Find where the given text appears and provide that cell's center as (x, y) coordinate. 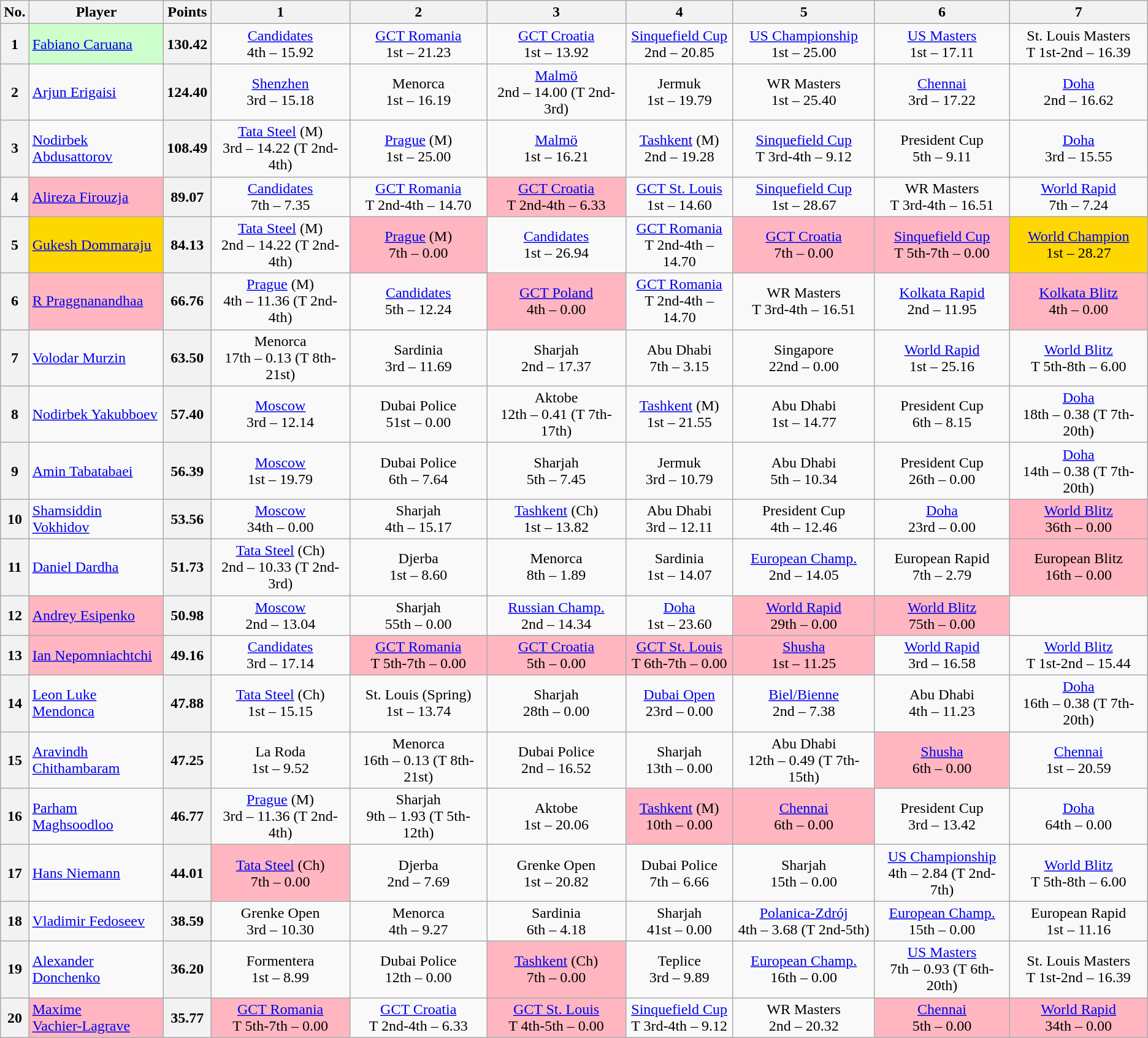
124.40 (188, 92)
17 (15, 873)
Chennai5th – 0.00 (942, 1017)
Doha64th – 0.00 (1078, 817)
Menorca17th – 0.13 (T 8th-21st) (280, 358)
Menorca4th – 9.27 (418, 921)
European Blitz16th – 0.00 (1078, 567)
European Champ.15th – 0.00 (942, 921)
Moscow1st – 19.79 (280, 471)
Abu Dhabi3rd – 12.11 (679, 519)
Prague (M)3rd – 11.36 (T 2nd-4th) (280, 817)
Dubai Police6th – 7.64 (418, 471)
Candidates4th – 15.92 (280, 44)
46.77 (188, 817)
Dubai Open23rd – 0.00 (679, 704)
14 (15, 704)
Daniel Dardha (96, 567)
St. Louis (Spring)1st – 13.74 (418, 704)
Jermuk3rd – 10.79 (679, 471)
Sinquefield CupT 5th-7th – 0.00 (942, 245)
16 (15, 817)
Dubai Police2nd – 16.52 (556, 760)
Shusha1st – 11.25 (803, 655)
9 (15, 471)
President Cup5th – 9.11 (942, 148)
Djerba2nd – 7.69 (418, 873)
130.42 (188, 44)
Tata Steel (Ch)1st – 15.15 (280, 704)
Player (96, 12)
13 (15, 655)
108.49 (188, 148)
Hans Niemann (96, 873)
Aktobe1st – 20.06 (556, 817)
Candidates3rd – 17.14 (280, 655)
12 (15, 615)
Abu Dhabi12th – 0.49 (T 7th-15th) (803, 760)
47.25 (188, 760)
US Championship4th – 2.84 (T 2nd-7th) (942, 873)
No. (15, 12)
Doha23rd – 0.00 (942, 519)
Russian Champ.2nd – 14.34 (556, 615)
Prague (M)1st – 25.00 (418, 148)
President Cup6th – 8.15 (942, 414)
GCT Croatia5th – 0.00 (556, 655)
Chennai3rd – 17.22 (942, 92)
Dubai Police7th – 6.66 (679, 873)
Tashkent (Ch)1st – 13.82 (556, 519)
19 (15, 969)
WR Masters2nd – 20.32 (803, 1017)
Gukesh Dommaraju (96, 245)
Malmö2nd – 14.00 (T 2nd-3rd) (556, 92)
Moscow34th – 0.00 (280, 519)
Doha3rd – 15.55 (1078, 148)
49.16 (188, 655)
Sinquefield Cup2nd – 20.85 (679, 44)
MaximeVachier-Lagrave (96, 1017)
Tashkent (Ch)7th – 0.00 (556, 969)
Doha1st – 23.60 (679, 615)
53.56 (188, 519)
Prague (M)7th – 0.00 (418, 245)
Arjun Erigaisi (96, 92)
US Masters1st – 17.11 (942, 44)
Sharjah4th – 15.17 (418, 519)
Fabiano Caruana (96, 44)
Sharjah15th – 0.00 (803, 873)
89.07 (188, 196)
Moscow3rd – 12.14 (280, 414)
President Cup4th – 12.46 (803, 519)
Abu Dhabi7th – 3.15 (679, 358)
Moscow2nd – 13.04 (280, 615)
Volodar Murzin (96, 358)
Grenke Open1st – 20.82 (556, 873)
Djerba1st – 8.60 (418, 567)
World Rapid29th – 0.00 (803, 615)
Biel/Bienne2nd – 7.38 (803, 704)
Parham Maghsoodloo (96, 817)
Candidates7th – 7.35 (280, 196)
Abu Dhabi5th – 10.34 (803, 471)
15 (15, 760)
Singapore22nd – 0.00 (803, 358)
Formentera1st – 8.99 (280, 969)
Alireza Firouzja (96, 196)
Sharjah41st – 0.00 (679, 921)
8 (15, 414)
Doha14th – 0.38 (T 7th-20th) (1078, 471)
Tata Steel (Ch)2nd – 10.33 (T 2nd-3rd) (280, 567)
Leon Luke Mendonca (96, 704)
Alexander Donchenko (96, 969)
Shamsiddin Vokhidov (96, 519)
Menorca1st – 16.19 (418, 92)
Tata Steel (M)3rd – 14.22 (T 2nd-4th) (280, 148)
Sardinia3rd – 11.69 (418, 358)
Abu Dhabi4th – 11.23 (942, 704)
Abu Dhabi1st – 14.77 (803, 414)
GCT Poland4th – 0.00 (556, 301)
Ian Nepomniachtchi (96, 655)
US Championship1st – 25.00 (803, 44)
38.59 (188, 921)
R Praggnanandhaa (96, 301)
GCT Croatia7th – 0.00 (803, 245)
World Rapid7th – 7.24 (1078, 196)
44.01 (188, 873)
World Blitz75th – 0.00 (942, 615)
Dubai Police12th – 0.00 (418, 969)
NodirbekAbdusattorov (96, 148)
84.13 (188, 245)
World Champion1st – 28.27 (1078, 245)
Malmö1st – 16.21 (556, 148)
Nodirbek Yakubboev (96, 414)
President Cup26th – 0.00 (942, 471)
Tata Steel (M)2nd – 14.22 (T 2nd-4th) (280, 245)
US Masters7th – 0.93 (T 6th-20th) (942, 969)
Shenzhen3rd – 15.18 (280, 92)
47.88 (188, 704)
Dubai Police51st – 0.00 (418, 414)
Shusha6th – 0.00 (942, 760)
Doha16th – 0.38 (T 7th-20th) (1078, 704)
57.40 (188, 414)
63.50 (188, 358)
GCT Croatia1st – 13.92 (556, 44)
Teplice3rd – 9.89 (679, 969)
Menorca16th – 0.13 (T 8th-21st) (418, 760)
Vladimir Fedoseev (96, 921)
Chennai6th – 0.00 (803, 817)
World BlitzT 1st-2nd – 15.44 (1078, 655)
World Rapid1st – 25.16 (942, 358)
World Blitz36th – 0.00 (1078, 519)
European Rapid7th – 2.79 (942, 567)
Jermuk1st – 19.79 (679, 92)
18 (15, 921)
Tashkent (M)10th – 0.00 (679, 817)
50.98 (188, 615)
Sinquefield Cup1st – 28.67 (803, 196)
Aktobe12th – 0.41 (T 7th-17th) (556, 414)
President Cup3rd – 13.42 (942, 817)
Tashkent (M)2nd – 19.28 (679, 148)
Sardinia1st – 14.07 (679, 567)
51.73 (188, 567)
World Rapid3rd – 16.58 (942, 655)
Sharjah55th – 0.00 (418, 615)
WR Masters1st – 25.40 (803, 92)
Chennai1st – 20.59 (1078, 760)
GCT St. LouisT 6th-7th – 0.00 (679, 655)
Sharjah28th – 0.00 (556, 704)
56.39 (188, 471)
World Rapid34th – 0.00 (1078, 1017)
11 (15, 567)
Kolkata Blitz4th – 0.00 (1078, 301)
GCT St. LouisT 4th-5th – 0.00 (556, 1017)
Sharjah9th – 1.93 (T 5th-12th) (418, 817)
La Roda1st – 9.52 (280, 760)
AravindhChithambaram (96, 760)
GCT Romania1st – 21.23 (418, 44)
10 (15, 519)
Sharjah5th – 7.45 (556, 471)
Andrey Esipenko (96, 615)
European Rapid1st – 11.16 (1078, 921)
Candidates1st – 26.94 (556, 245)
Amin Tabatabaei (96, 471)
Doha18th – 0.38 (T 7th-20th) (1078, 414)
Polanica-Zdrój4th – 3.68 (T 2nd-5th) (803, 921)
66.76 (188, 301)
GCT St. Louis1st – 14.60 (679, 196)
Kolkata Rapid2nd – 11.95 (942, 301)
20 (15, 1017)
Sharjah2nd – 17.37 (556, 358)
Grenke Open3rd – 10.30 (280, 921)
European Champ.2nd – 14.05 (803, 567)
36.20 (188, 969)
Prague (M)4th – 11.36 (T 2nd-4th) (280, 301)
Candidates5th – 12.24 (418, 301)
Doha2nd – 16.62 (1078, 92)
Menorca8th – 1.89 (556, 567)
Points (188, 12)
Tashkent (M)1st – 21.55 (679, 414)
Sharjah13th – 0.00 (679, 760)
35.77 (188, 1017)
European Champ.16th – 0.00 (803, 969)
Sardinia6th – 4.18 (556, 921)
Tata Steel (Ch)7th – 0.00 (280, 873)
